Pinpoint the cell where the given text exists, returning its [X, Y] midpoint coordinate. 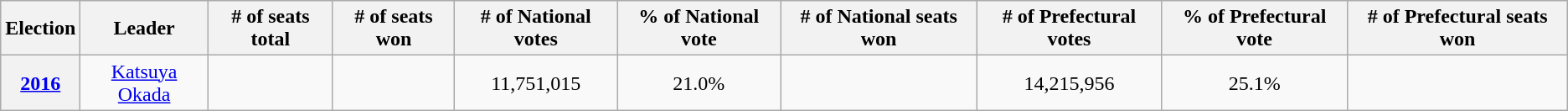
# of seats total [270, 29]
Leader [144, 29]
# of Prefectural seats won [1457, 29]
% of National vote [699, 29]
% of Prefectural vote [1254, 29]
Election [40, 29]
14,215,956 [1069, 82]
# of National votes [536, 29]
Katsuya Okada [144, 82]
11,751,015 [536, 82]
2016 [40, 82]
21.0% [699, 82]
# of seats won [394, 29]
# of Prefectural votes [1069, 29]
# of National seats won [879, 29]
25.1% [1254, 82]
